From the cell containing the given text, extract its center point as (X, Y) coordinate. 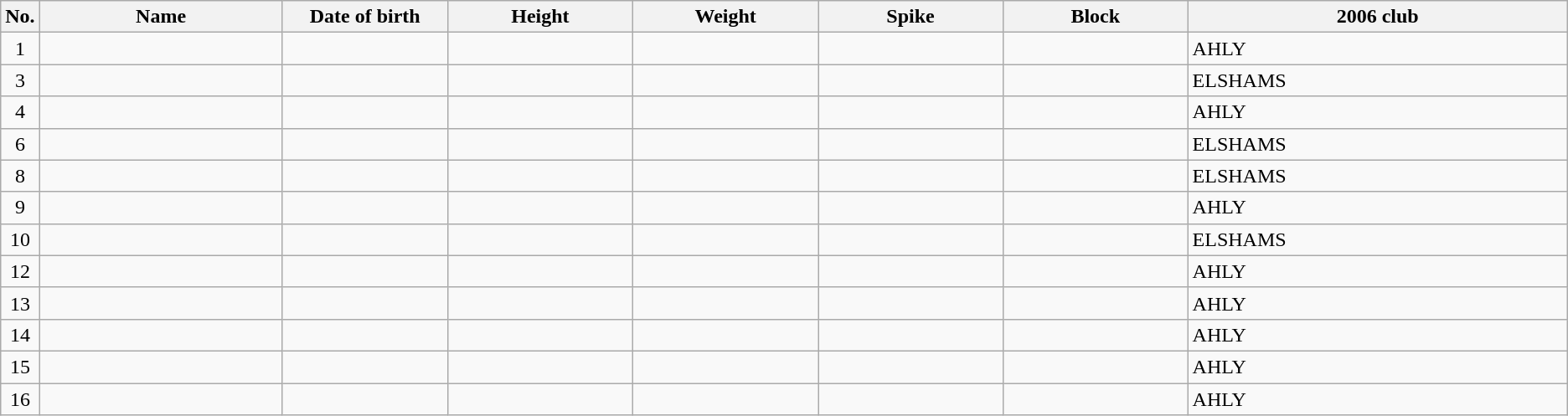
16 (20, 399)
Spike (911, 17)
Name (161, 17)
6 (20, 144)
13 (20, 303)
9 (20, 208)
15 (20, 367)
1 (20, 49)
Weight (725, 17)
14 (20, 335)
Date of birth (365, 17)
No. (20, 17)
12 (20, 271)
8 (20, 176)
Height (539, 17)
2006 club (1377, 17)
10 (20, 239)
4 (20, 112)
Block (1096, 17)
3 (20, 80)
